From the cell containing the given text, extract its center point as (x, y) coordinate. 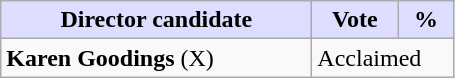
Karen Goodings (X) (156, 58)
Director candidate (156, 20)
Vote (355, 20)
% (426, 20)
Acclaimed (383, 58)
